Return the [x, y] coordinate for the center point of the cell that contains the specified text.  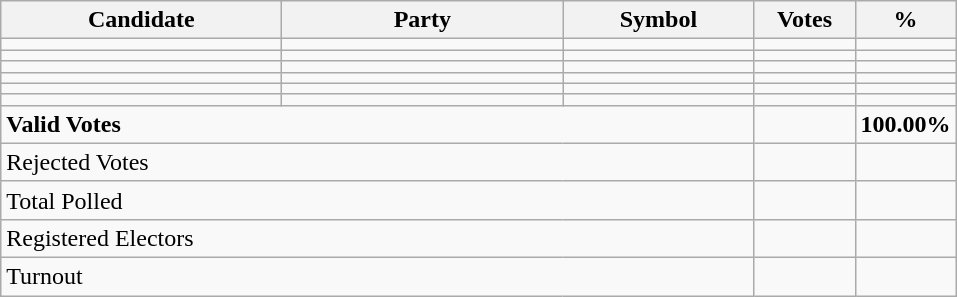
Party [422, 20]
Total Polled [378, 200]
Turnout [378, 276]
Votes [804, 20]
Symbol [658, 20]
Valid Votes [378, 124]
% [906, 20]
Registered Electors [378, 238]
100.00% [906, 124]
Candidate [142, 20]
Rejected Votes [378, 162]
